Search for the cell housing the specified text and yield its [x, y] center coordinate. 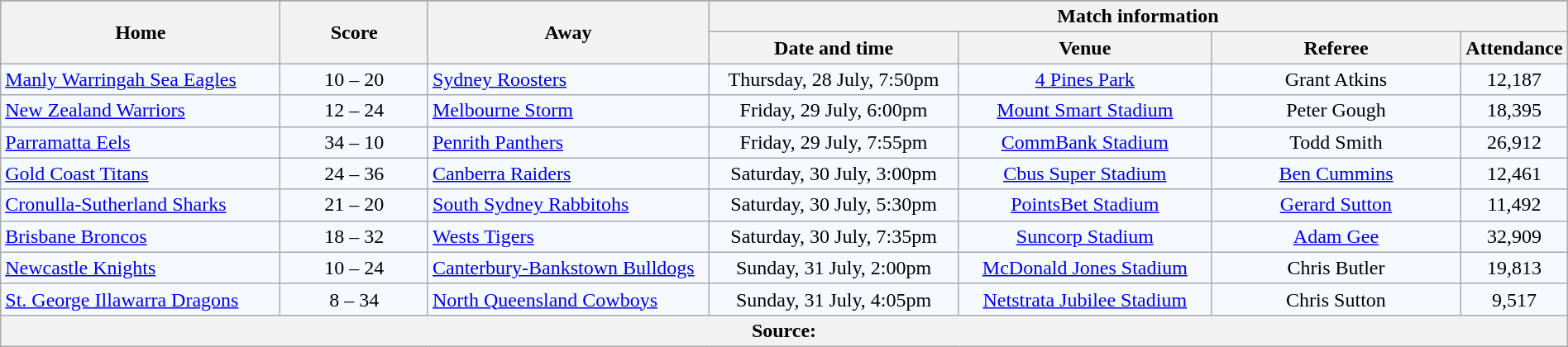
10 – 20 [354, 79]
Penrith Panthers [567, 142]
North Queensland Cowboys [567, 299]
McDonald Jones Stadium [1085, 268]
Score [354, 32]
18 – 32 [354, 236]
Saturday, 30 July, 7:35pm [834, 236]
Parramatta Eels [141, 142]
PointsBet Stadium [1085, 205]
Away [567, 32]
Attendance [1514, 48]
Ben Cummins [1336, 173]
Gerard Sutton [1336, 205]
Sydney Roosters [567, 79]
Netstrata Jubilee Stadium [1085, 299]
Peter Gough [1336, 111]
8 – 34 [354, 299]
4 Pines Park [1085, 79]
26,912 [1514, 142]
Newcastle Knights [141, 268]
Canterbury-Bankstown Bulldogs [567, 268]
Suncorp Stadium [1085, 236]
Saturday, 30 July, 5:30pm [834, 205]
Melbourne Storm [567, 111]
Mount Smart Stadium [1085, 111]
Thursday, 28 July, 7:50pm [834, 79]
Friday, 29 July, 7:55pm [834, 142]
12 – 24 [354, 111]
Date and time [834, 48]
Adam Gee [1336, 236]
12,187 [1514, 79]
Todd Smith [1336, 142]
Gold Coast Titans [141, 173]
Friday, 29 July, 6:00pm [834, 111]
Cbus Super Stadium [1085, 173]
34 – 10 [354, 142]
Canberra Raiders [567, 173]
Brisbane Broncos [141, 236]
Grant Atkins [1336, 79]
Manly Warringah Sea Eagles [141, 79]
Sunday, 31 July, 4:05pm [834, 299]
Venue [1085, 48]
Match information [1138, 17]
19,813 [1514, 268]
21 – 20 [354, 205]
Sunday, 31 July, 2:00pm [834, 268]
Chris Butler [1336, 268]
12,461 [1514, 173]
18,395 [1514, 111]
CommBank Stadium [1085, 142]
24 – 36 [354, 173]
Saturday, 30 July, 3:00pm [834, 173]
Source: [784, 330]
Chris Sutton [1336, 299]
Wests Tigers [567, 236]
New Zealand Warriors [141, 111]
St. George Illawarra Dragons [141, 299]
South Sydney Rabbitohs [567, 205]
Referee [1336, 48]
Cronulla-Sutherland Sharks [141, 205]
32,909 [1514, 236]
10 – 24 [354, 268]
9,517 [1514, 299]
Home [141, 32]
11,492 [1514, 205]
